Pinpoint the cell where the given text exists, returning its (X, Y) midpoint coordinate. 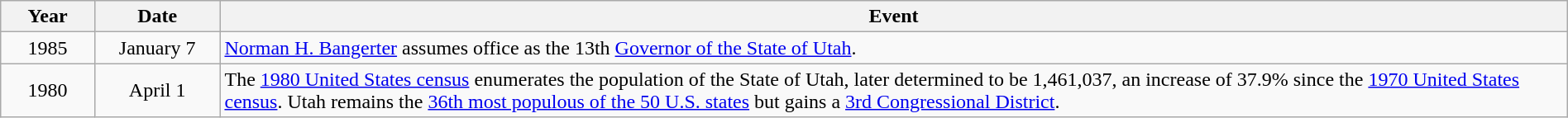
January 7 (157, 48)
1980 (48, 91)
Year (48, 17)
Norman H. Bangerter assumes office as the 13th Governor of the State of Utah. (893, 48)
Event (893, 17)
1985 (48, 48)
April 1 (157, 91)
Date (157, 17)
